Output the (X, Y) coordinate of the center of the cell containing the given text.  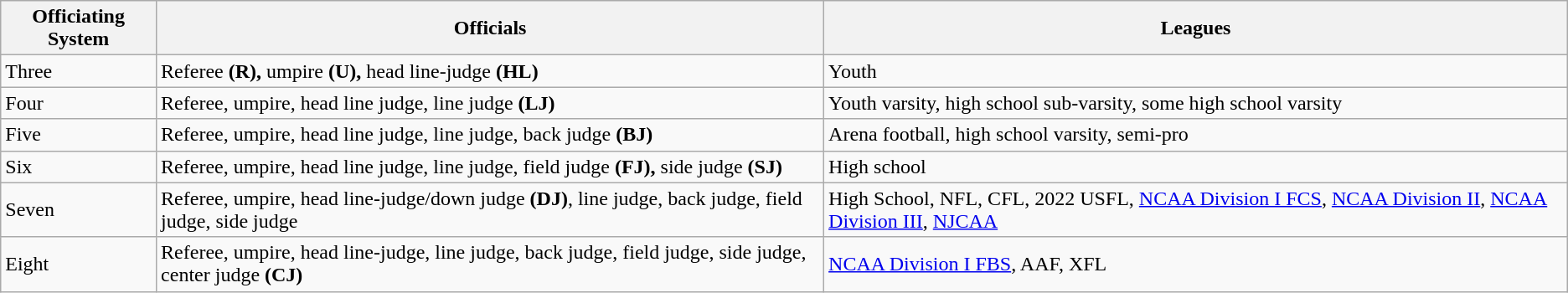
Eight (79, 265)
Referee (R), umpire (U), head line-judge (HL) (491, 71)
Leagues (1196, 28)
High school (1196, 167)
Seven (79, 209)
Officiating System (79, 28)
High School, NFL, CFL, 2022 USFL, NCAA Division I FCS, NCAA Division II, NCAA Division III, NJCAA (1196, 209)
Referee, umpire, head line-judge/down judge (DJ), line judge, back judge, field judge, side judge (491, 209)
NCAA Division I FBS, AAF, XFL (1196, 265)
Referee, umpire, head line judge, line judge (LJ) (491, 103)
Five (79, 135)
Officials (491, 28)
Referee, umpire, head line judge, line judge, back judge (BJ) (491, 135)
Arena football, high school varsity, semi-pro (1196, 135)
Six (79, 167)
Referee, umpire, head line judge, line judge, field judge (FJ), side judge (SJ) (491, 167)
Youth (1196, 71)
Four (79, 103)
Youth varsity, high school sub-varsity, some high school varsity (1196, 103)
Three (79, 71)
Referee, umpire, head line-judge, line judge, back judge, field judge, side judge, center judge (CJ) (491, 265)
